Provide the [X, Y] coordinate of the cell's center where the given text is located.  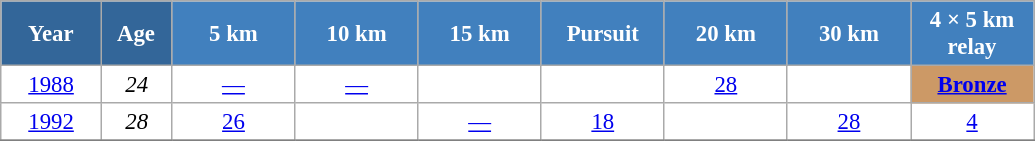
Age [136, 34]
Bronze [972, 85]
4 × 5 km relay [972, 34]
1992 [52, 122]
30 km [848, 34]
24 [136, 85]
5 km [234, 34]
10 km [356, 34]
Year [52, 34]
15 km [480, 34]
4 [972, 122]
20 km [726, 34]
1988 [52, 85]
18 [602, 122]
26 [234, 122]
Pursuit [602, 34]
